Find where the given text appears and provide that cell's center as [X, Y] coordinate. 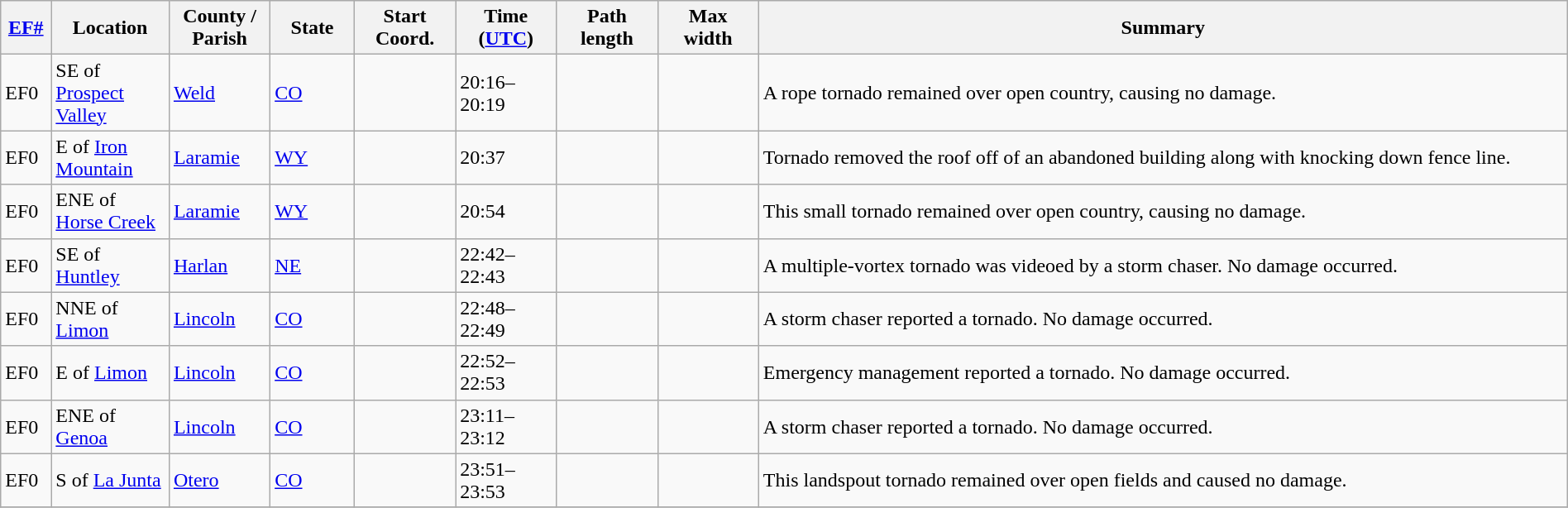
A rope tornado remained over open country, causing no damage. [1163, 93]
This small tornado remained over open country, causing no damage. [1163, 212]
Location [111, 28]
22:52–22:53 [506, 372]
SE of Prospect Valley [111, 93]
20:37 [506, 157]
A multiple-vortex tornado was videoed by a storm chaser. No damage occurred. [1163, 265]
NNE of Limon [111, 319]
EF# [26, 28]
20:16–20:19 [506, 93]
20:54 [506, 212]
22:48–22:49 [506, 319]
Harlan [219, 265]
Summary [1163, 28]
Emergency management reported a tornado. No damage occurred. [1163, 372]
County / Parish [219, 28]
Tornado removed the roof off of an abandoned building along with knocking down fence line. [1163, 157]
23:11–23:12 [506, 427]
Max width [708, 28]
Time (UTC) [506, 28]
S of La Junta [111, 480]
Path length [607, 28]
Start Coord. [404, 28]
NE [313, 265]
23:51–23:53 [506, 480]
E of Limon [111, 372]
ENE of Horse Creek [111, 212]
22:42–22:43 [506, 265]
E of Iron Mountain [111, 157]
This landspout tornado remained over open fields and caused no damage. [1163, 480]
State [313, 28]
Weld [219, 93]
SE of Huntley [111, 265]
Otero [219, 480]
ENE of Genoa [111, 427]
